Output the (X, Y) coordinate of the center of the cell containing the given text.  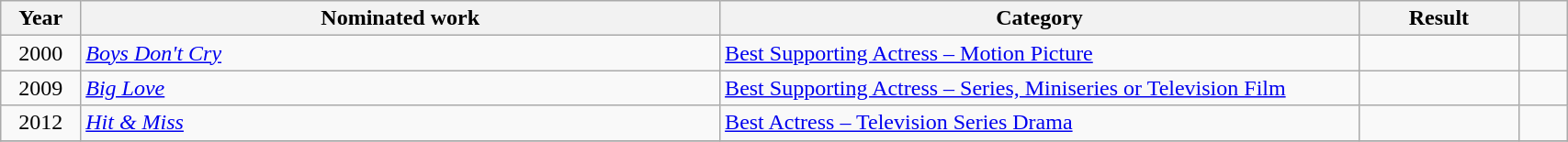
Year (40, 18)
2000 (40, 53)
Boys Don't Cry (400, 53)
2012 (40, 123)
Category (1040, 18)
Nominated work (400, 18)
Best Actress – Television Series Drama (1040, 123)
Best Supporting Actress – Series, Miniseries or Television Film (1040, 88)
Big Love (400, 88)
Hit & Miss (400, 123)
2009 (40, 88)
Best Supporting Actress – Motion Picture (1040, 53)
Result (1438, 18)
